Output the (X, Y) coordinate of the center of the cell containing the given text.  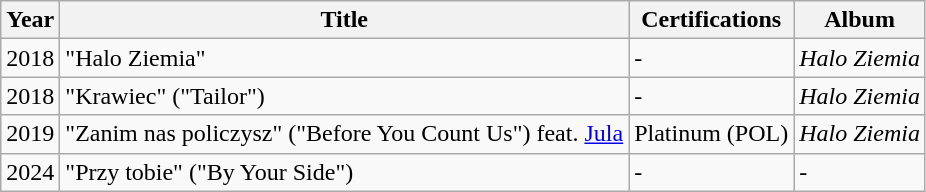
Year (30, 20)
"Halo Ziemia" (344, 58)
"Zanim nas policzysz" ("Before You Count Us") feat. Jula (344, 134)
2019 (30, 134)
Certifications (712, 20)
2024 (30, 172)
Album (860, 20)
Platinum (POL) (712, 134)
"Krawiec" ("Tailor") (344, 96)
"Przy tobie" ("By Your Side") (344, 172)
Title (344, 20)
